Identify which cell holds the provided text, then report its [x, y] central coordinate. 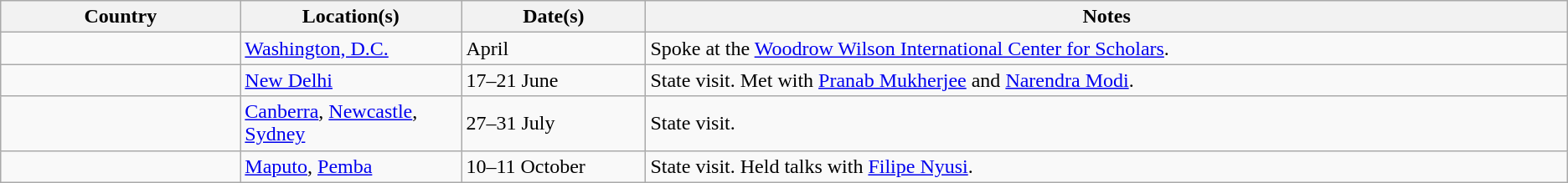
Date(s) [554, 17]
27–31 July [554, 124]
State visit. [1106, 124]
17–21 June [554, 80]
State visit. Met with Pranab Mukherjee and Narendra Modi. [1106, 80]
Country [121, 17]
Canberra, Newcastle, Sydney [351, 124]
April [554, 48]
Notes [1106, 17]
10–11 October [554, 166]
New Delhi [351, 80]
Location(s) [351, 17]
Spoke at the Woodrow Wilson International Center for Scholars. [1106, 48]
Washington, D.C. [351, 48]
Maputo, Pemba [351, 166]
State visit. Held talks with Filipe Nyusi. [1106, 166]
